Detect which cell encompasses the target text, then output its [x, y] center coordinate. 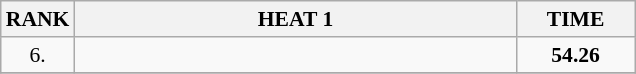
HEAT 1 [295, 19]
54.26 [576, 55]
6. [38, 55]
TIME [576, 19]
RANK [38, 19]
